Extract the (X, Y) coordinate from the center of the cell holding the provided text.  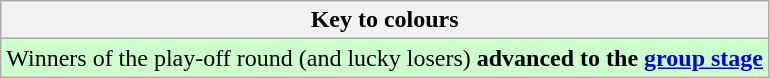
Key to colours (385, 20)
Winners of the play-off round (and lucky losers) advanced to the group stage (385, 58)
